Provide the [X, Y] coordinate of the cell's center where the given text is located.  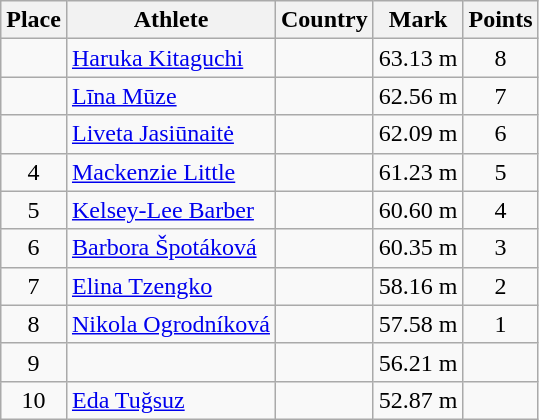
61.23 m [418, 172]
56.21 m [418, 362]
Kelsey-Lee Barber [170, 210]
10 [34, 400]
57.58 m [418, 324]
63.13 m [418, 58]
3 [500, 248]
Liveta Jasiūnaitė [170, 134]
2 [500, 286]
Elina Tzengko [170, 286]
1 [500, 324]
Barbora Špotáková [170, 248]
Mackenzie Little [170, 172]
60.35 m [418, 248]
Athlete [170, 20]
60.60 m [418, 210]
58.16 m [418, 286]
62.56 m [418, 96]
52.87 m [418, 400]
Līna Mūze [170, 96]
Eda Tuğsuz [170, 400]
Mark [418, 20]
Nikola Ogrodníková [170, 324]
Points [500, 20]
Country [324, 20]
Haruka Kitaguchi [170, 58]
9 [34, 362]
Place [34, 20]
62.09 m [418, 134]
